Return the (X, Y) coordinate for the center point of the cell that contains the specified text.  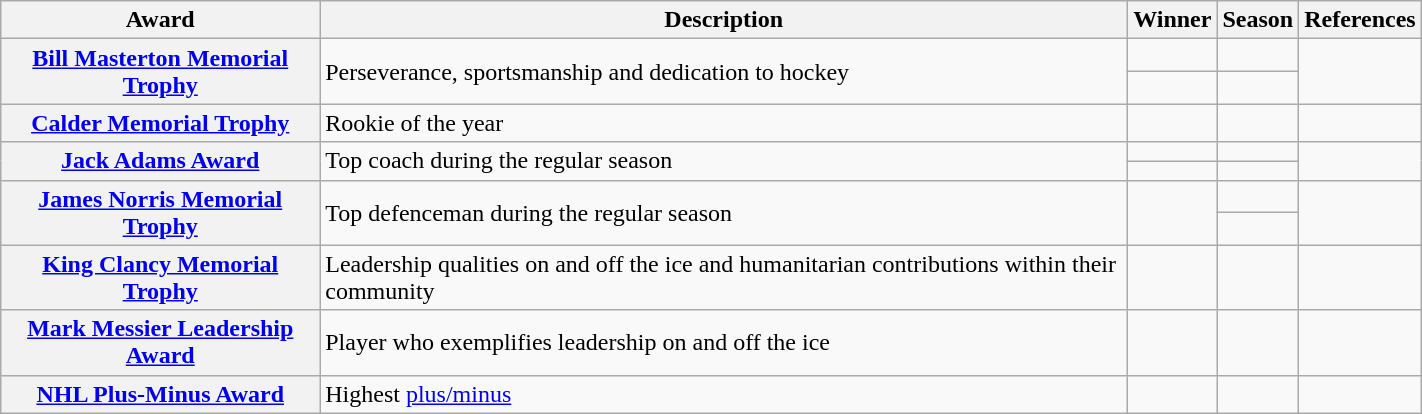
Perseverance, sportsmanship and dedication to hockey (724, 72)
Leadership qualities on and off the ice and humanitarian contributions within their community (724, 278)
Description (724, 20)
Highest plus/minus (724, 394)
Rookie of the year (724, 123)
Player who exemplifies leadership on and off the ice (724, 342)
King Clancy Memorial Trophy (160, 278)
Winner (1172, 20)
Mark Messier Leadership Award (160, 342)
NHL Plus-Minus Award (160, 394)
Jack Adams Award (160, 161)
Top defenceman during the regular season (724, 212)
Top coach during the regular season (724, 161)
Season (1258, 20)
References (1360, 20)
Calder Memorial Trophy (160, 123)
James Norris Memorial Trophy (160, 212)
Bill Masterton Memorial Trophy (160, 72)
Award (160, 20)
